Pinpoint the cell where the given text exists, returning its [x, y] midpoint coordinate. 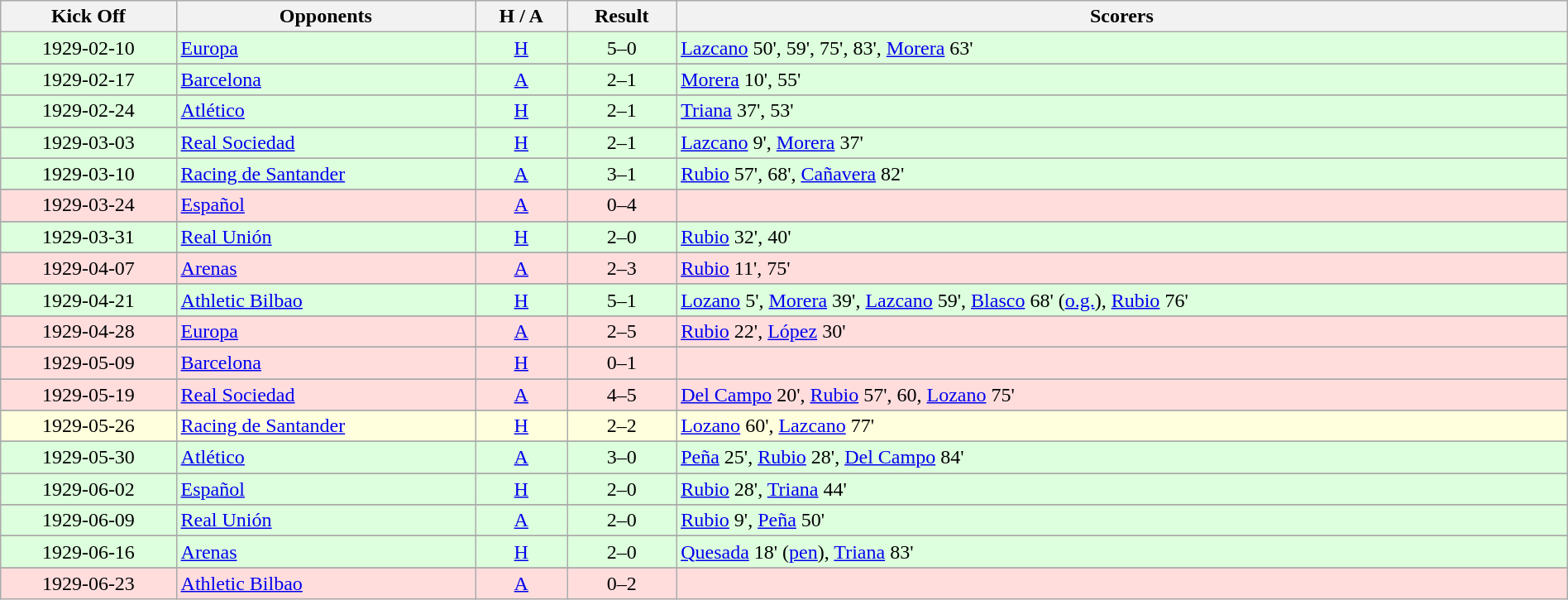
Rubio 57', 68', Cañavera 82' [1122, 174]
H / A [521, 17]
Del Campo 20', Rubio 57', 60, Lozano 75' [1122, 395]
1929-06-16 [88, 552]
1929-03-03 [88, 142]
1929-04-21 [88, 300]
Lazcano 9', Morera 37' [1122, 142]
Rubio 28', Triana 44' [1122, 489]
2–2 [622, 426]
1929-05-30 [88, 458]
Scorers [1122, 17]
1929-03-24 [88, 205]
3–0 [622, 458]
2–5 [622, 331]
1929-03-31 [88, 237]
Rubio 32', 40' [1122, 237]
Rubio 22', López 30' [1122, 331]
0–2 [622, 583]
Kick Off [88, 17]
1929-05-19 [88, 395]
1929-02-24 [88, 111]
Lozano 60', Lazcano 77' [1122, 426]
Rubio 11', 75' [1122, 268]
Lozano 5', Morera 39', Lazcano 59', Blasco 68' (o.g.), Rubio 76' [1122, 300]
Quesada 18' (pen), Triana 83' [1122, 552]
Peña 25', Rubio 28', Del Campo 84' [1122, 458]
1929-06-23 [88, 583]
4–5 [622, 395]
Triana 37', 53' [1122, 111]
1929-02-10 [88, 48]
1929-06-02 [88, 489]
Opponents [326, 17]
3–1 [622, 174]
1929-03-10 [88, 174]
1929-05-09 [88, 362]
1929-02-17 [88, 79]
5–1 [622, 300]
Morera 10', 55' [1122, 79]
Lazcano 50', 59', 75', 83', Morera 63' [1122, 48]
Result [622, 17]
1929-06-09 [88, 521]
5–0 [622, 48]
1929-05-26 [88, 426]
0–4 [622, 205]
0–1 [622, 362]
2–3 [622, 268]
1929-04-07 [88, 268]
Rubio 9', Peña 50' [1122, 521]
1929-04-28 [88, 331]
